Determine the (X, Y) coordinate at the center of the cell enclosing the given text.  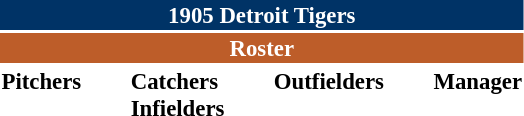
Roster (262, 48)
1905 Detroit Tigers (262, 15)
